Scan for the cell matching the given text and deliver its (x, y) coordinate at center. 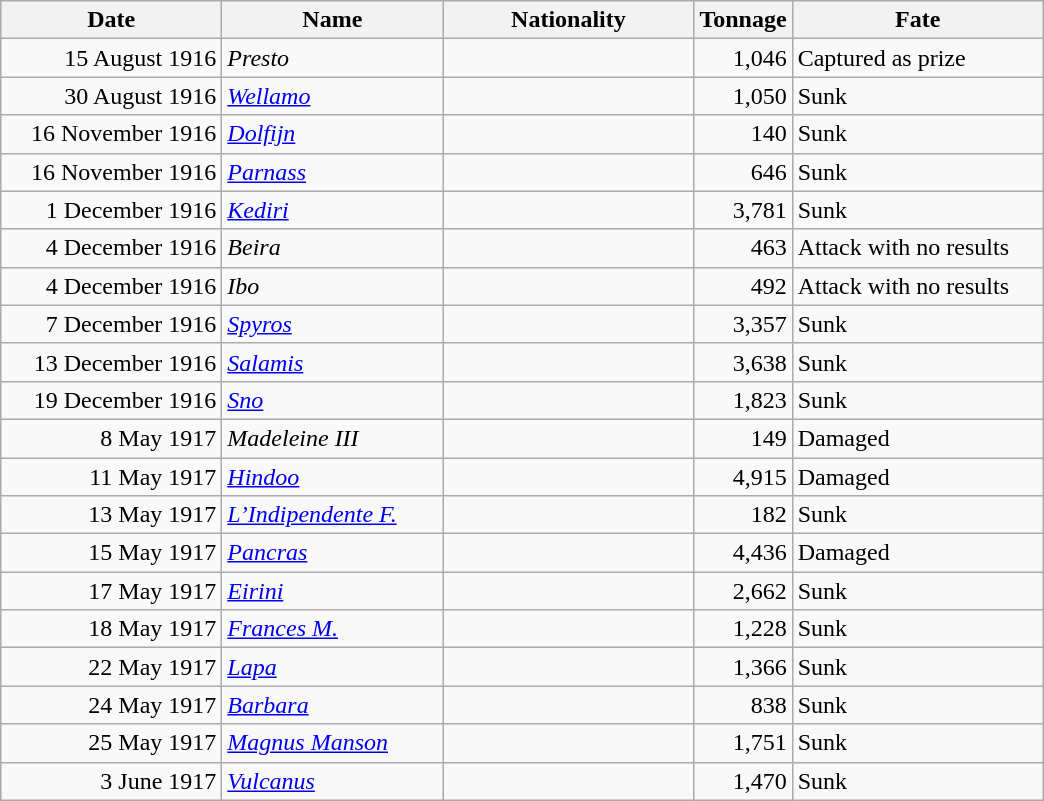
Magnus Manson (332, 743)
Dolfijn (332, 134)
19 December 1916 (112, 400)
Parnass (332, 172)
1,751 (743, 743)
Pancras (332, 553)
3 June 1917 (112, 781)
Name (332, 20)
Nationality (568, 20)
Salamis (332, 362)
Madeleine III (332, 438)
15 May 1917 (112, 553)
3,781 (743, 210)
8 May 1917 (112, 438)
149 (743, 438)
13 May 1917 (112, 515)
4,436 (743, 553)
492 (743, 286)
1,470 (743, 781)
Fate (918, 20)
24 May 1917 (112, 705)
Barbara (332, 705)
Wellamo (332, 96)
18 May 1917 (112, 629)
838 (743, 705)
1 December 1916 (112, 210)
17 May 1917 (112, 591)
L’Indipendente F. (332, 515)
182 (743, 515)
11 May 1917 (112, 477)
13 December 1916 (112, 362)
646 (743, 172)
Beira (332, 248)
Frances M. (332, 629)
1,823 (743, 400)
3,638 (743, 362)
4,915 (743, 477)
2,662 (743, 591)
3,357 (743, 324)
30 August 1916 (112, 96)
Kediri (332, 210)
Presto (332, 58)
Captured as prize (918, 58)
7 December 1916 (112, 324)
1,046 (743, 58)
Tonnage (743, 20)
Sno (332, 400)
22 May 1917 (112, 667)
Lapa (332, 667)
463 (743, 248)
Vulcanus (332, 781)
Date (112, 20)
1,366 (743, 667)
1,050 (743, 96)
25 May 1917 (112, 743)
140 (743, 134)
Spyros (332, 324)
1,228 (743, 629)
15 August 1916 (112, 58)
Eirini (332, 591)
Hindoo (332, 477)
Ibo (332, 286)
